Determine the (X, Y) coordinate at the center of the cell enclosing the given text.  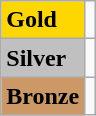
Gold (43, 20)
Silver (43, 58)
Bronze (43, 96)
